From the cell containing the given text, extract its center point as (x, y) coordinate. 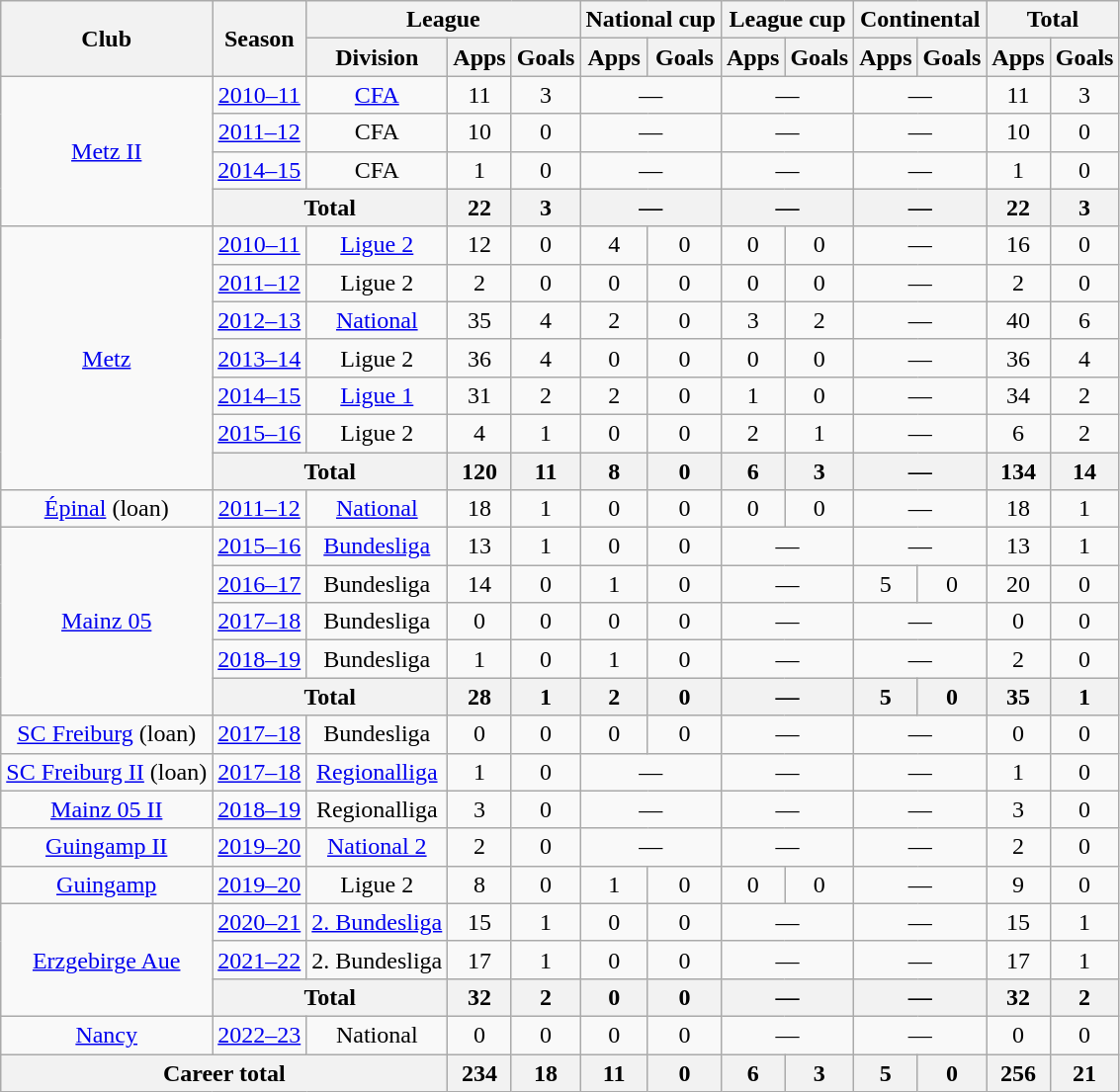
Metz II (107, 151)
National 2 (378, 847)
Division (378, 57)
Career total (224, 1072)
Metz (107, 358)
League (443, 20)
Ligue 1 (378, 395)
2012–13 (259, 320)
Erzgebirge Aue (107, 960)
National cup (650, 20)
28 (479, 697)
12 (479, 245)
Mainz 05 (107, 622)
256 (1018, 1072)
2020–21 (259, 922)
9 (1018, 884)
2022–23 (259, 1035)
2021–22 (259, 960)
Guingamp (107, 884)
Mainz 05 II (107, 809)
16 (1018, 245)
Guingamp II (107, 847)
Club (107, 39)
League cup (787, 20)
SC Freiburg II (loan) (107, 772)
Épinal (loan) (107, 509)
Season (259, 39)
234 (479, 1072)
120 (479, 471)
40 (1018, 320)
20 (1018, 584)
2016–17 (259, 584)
Nancy (107, 1035)
31 (479, 395)
21 (1084, 1072)
Continental (920, 20)
134 (1018, 471)
SC Freiburg (loan) (107, 734)
34 (1018, 395)
2013–14 (259, 358)
